Identify which cell holds the provided text, then report its (x, y) central coordinate. 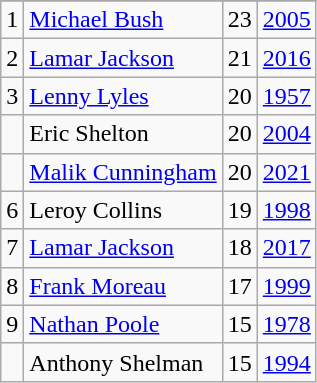
2 (12, 58)
2017 (286, 248)
Leroy Collins (123, 210)
21 (240, 58)
1994 (286, 362)
1978 (286, 324)
9 (12, 324)
19 (240, 210)
18 (240, 248)
1998 (286, 210)
17 (240, 286)
1999 (286, 286)
2016 (286, 58)
Lenny Lyles (123, 96)
1957 (286, 96)
7 (12, 248)
2004 (286, 134)
Nathan Poole (123, 324)
6 (12, 210)
8 (12, 286)
2021 (286, 172)
Malik Cunningham (123, 172)
2005 (286, 20)
Michael Bush (123, 20)
Frank Moreau (123, 286)
3 (12, 96)
23 (240, 20)
1 (12, 20)
Eric Shelton (123, 134)
Anthony Shelman (123, 362)
